Capture the cell that displays the provided text and extract its (X, Y) central coordinate. 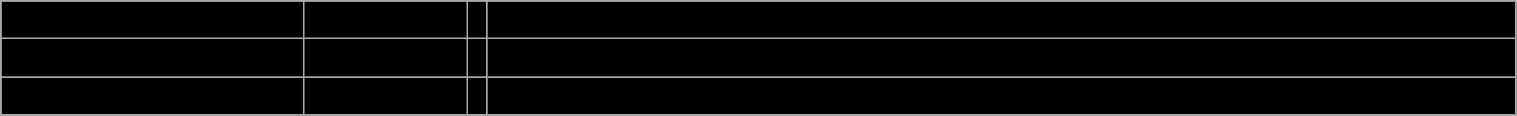
Graduate of the Pursuit of Excellence Hockey Academy (1002, 96)
Molly Pedone (152, 20)
Chace Sperling (152, 96)
Played at Shattuck St. Mary's (1002, 20)
Ellie Marcovsky (152, 58)
Defense (385, 96)
Competed with the Selects Hockey Academy U19 program (1002, 58)
